For the text-containing cell, return its midpoint in (X, Y) coordinate format. 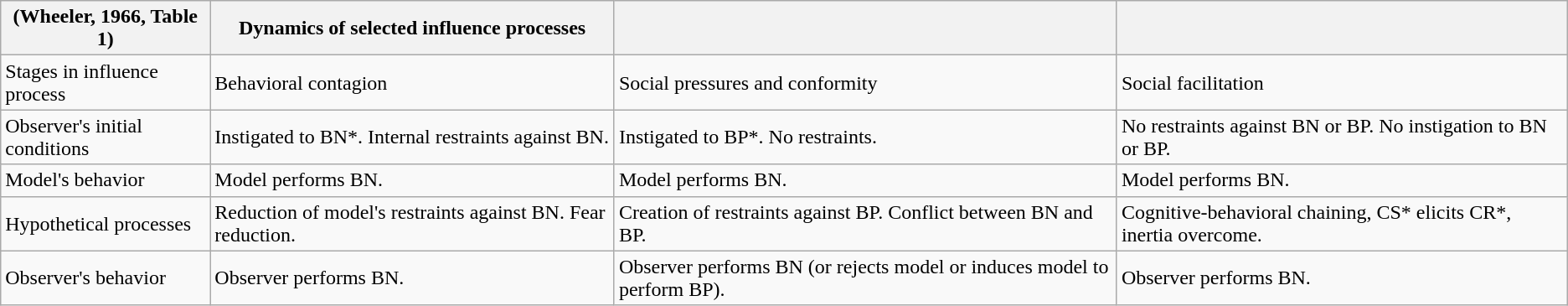
Hypothetical processes (106, 223)
Social pressures and conformity (865, 82)
Observer's behavior (106, 278)
Dynamics of selected influence processes (412, 29)
Reduction of model's restraints against BN. Fear reduction. (412, 223)
Creation of restraints against BP. Conflict between BN and BP. (865, 223)
Behavioral contagion (412, 82)
Cognitive-behavioral chaining, CS* elicits CR*, inertia overcome. (1342, 223)
Instigated to BP*. No restraints. (865, 137)
No restraints against BN or BP. No instigation to BN or BP. (1342, 137)
Social facilitation (1342, 82)
Instigated to BN*. Internal restraints against BN. (412, 137)
Observer performs BN (or rejects model or induces model to perform BP). (865, 278)
Stages in influence process (106, 82)
(Wheeler, 1966, Table 1) (106, 29)
Model's behavior (106, 180)
Observer's initial conditions (106, 137)
